Extract the (x, y) coordinate from the center of the cell holding the provided text.  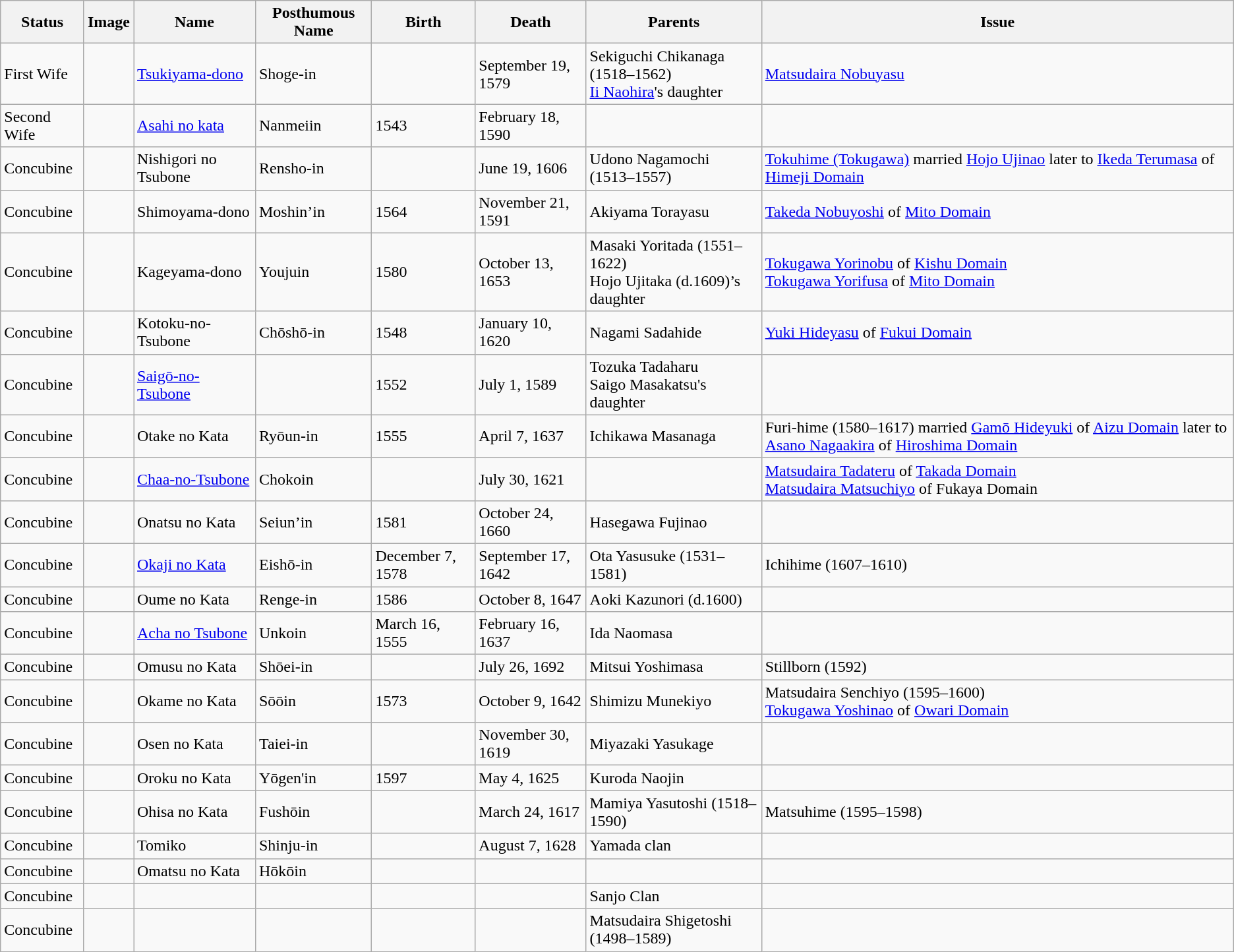
October 13, 1653 (531, 272)
1548 (423, 332)
Ohisa no Kata (194, 812)
Sanjo Clan (674, 896)
December 7, 1578 (423, 564)
February 18, 1590 (531, 125)
Image (108, 22)
May 4, 1625 (531, 778)
Yōgen'in (313, 778)
Akiyama Torayasu (674, 211)
Hōkōin (313, 871)
November 30, 1619 (531, 744)
October 24, 1660 (531, 522)
Masaki Yoritada (1551–1622)Hojo Ujitaka (d.1609)’s daughter (674, 272)
Omusu no Kata (194, 667)
Tomiko (194, 846)
Sōōin (313, 701)
July 30, 1621 (531, 479)
January 10, 1620 (531, 332)
1597 (423, 778)
Unkoin (313, 633)
Shōei-in (313, 667)
Saigō-no-Tsubone (194, 384)
Matsudaira Senchiyo (1595–1600)Tokugawa Yoshinao of Owari Domain (997, 701)
Furi-hime (1580–1617) married Gamō Hideyuki of Aizu Domain later to Asano Nagaakira of Hiroshima Domain (997, 436)
Matsudaira Tadateru of Takada DomainMatsudaira Matsuchiyo of Fukaya Domain (997, 479)
October 9, 1642 (531, 701)
Shinju-in (313, 846)
August 7, 1628 (531, 846)
Shoge-in (313, 74)
Fushōin (313, 812)
Posthumous Name (313, 22)
Taiei-in (313, 744)
1564 (423, 211)
Moshin’in (313, 211)
Yuki Hideyasu of Fukui Domain (997, 332)
Ichikawa Masanaga (674, 436)
Matsudaira Nobuyasu (997, 74)
1552 (423, 384)
Okame no Kata (194, 701)
Okaji no Kata (194, 564)
Renge-in (313, 599)
Oroku no Kata (194, 778)
November 21, 1591 (531, 211)
Kageyama-dono (194, 272)
Nanmeiin (313, 125)
Name (194, 22)
Yamada clan (674, 846)
1555 (423, 436)
Status (42, 22)
Youjuin (313, 272)
Shimoyama-dono (194, 211)
Kotoku-no-Tsubone (194, 332)
Eishō-in (313, 564)
Nagami Sadahide (674, 332)
Tokuhime (Tokugawa) married Hojo Ujinao later to Ikeda Terumasa of Himeji Domain (997, 169)
October 8, 1647 (531, 599)
March 24, 1617 (531, 812)
Osen no Kata (194, 744)
1573 (423, 701)
Acha no Tsubone (194, 633)
Onatsu no Kata (194, 522)
Udono Nagamochi (1513–1557) (674, 169)
Stillborn (1592) (997, 667)
Hasegawa Fujinao (674, 522)
Miyazaki Yasukage (674, 744)
Parents (674, 22)
Ida Naomasa (674, 633)
Ryōun-in (313, 436)
Matsuhime (1595–1598) (997, 812)
1581 (423, 522)
Issue (997, 22)
July 26, 1692 (531, 667)
Takeda Nobuyoshi of Mito Domain (997, 211)
June 19, 1606 (531, 169)
September 19, 1579 (531, 74)
1586 (423, 599)
Tokugawa Yorinobu of Kishu DomainTokugawa Yorifusa of Mito Domain (997, 272)
February 16, 1637 (531, 633)
Second Wife (42, 125)
First Wife (42, 74)
Ota Yasusuke (1531–1581) (674, 564)
Seiun’in (313, 522)
Asahi no kata (194, 125)
Tozuka TadaharuSaigo Masakatsu's daughter (674, 384)
Mitsui Yoshimasa (674, 667)
Kuroda Naojin (674, 778)
Birth (423, 22)
Sekiguchi Chikanaga (1518–1562)Ii Naohira's daughter (674, 74)
1580 (423, 272)
Mamiya Yasutoshi (1518–1590) (674, 812)
Aoki Kazunori (d.1600) (674, 599)
Omatsu no Kata (194, 871)
April 7, 1637 (531, 436)
Ichihime (1607–1610) (997, 564)
1543 (423, 125)
Matsudaira Shigetoshi (1498–1589) (674, 930)
March 16, 1555 (423, 633)
Shimizu Munekiyo (674, 701)
Chaa-no-Tsubone (194, 479)
Chokoin (313, 479)
Chōshō-in (313, 332)
Nishigori no Tsubone (194, 169)
September 17, 1642 (531, 564)
Rensho-in (313, 169)
Otake no Kata (194, 436)
Death (531, 22)
Tsukiyama-dono (194, 74)
July 1, 1589 (531, 384)
Oume no Kata (194, 599)
